Identify which cell holds the provided text, then report its (x, y) central coordinate. 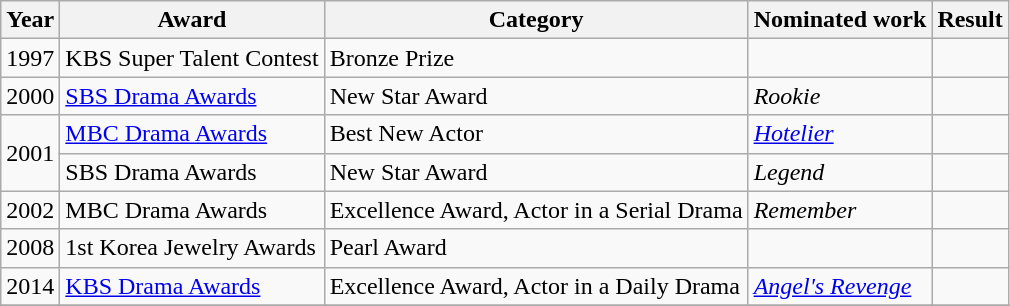
2000 (30, 96)
1st Korea Jewelry Awards (192, 248)
Nominated work (840, 20)
1997 (30, 58)
KBS Drama Awards (192, 286)
Category (536, 20)
Pearl Award (536, 248)
Result (970, 20)
Year (30, 20)
2002 (30, 210)
Legend (840, 172)
Hotelier (840, 134)
Rookie (840, 96)
Angel's Revenge (840, 286)
2001 (30, 153)
Bronze Prize (536, 58)
Award (192, 20)
2008 (30, 248)
KBS Super Talent Contest (192, 58)
2014 (30, 286)
Excellence Award, Actor in a Daily Drama (536, 286)
Remember (840, 210)
Excellence Award, Actor in a Serial Drama (536, 210)
Best New Actor (536, 134)
